From the cell containing the given text, extract its center point as [x, y] coordinate. 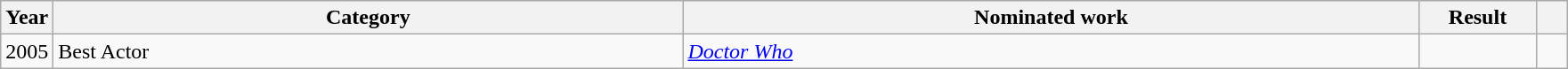
Best Actor [369, 51]
Nominated work [1051, 18]
2005 [27, 51]
Doctor Who [1051, 51]
Category [369, 18]
Year [27, 18]
Result [1478, 18]
